Find where the given text appears and provide that cell's center as (x, y) coordinate. 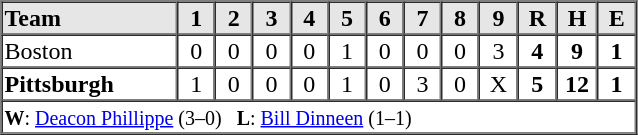
7 (423, 18)
Team (90, 18)
Pittsburgh (90, 84)
8 (460, 18)
X (498, 84)
E (616, 18)
12 (577, 84)
W: Deacon Phillippe (3–0) L: Bill Dinneen (1–1) (319, 116)
6 (385, 18)
2 (234, 18)
Boston (90, 50)
R (538, 18)
H (577, 18)
